Extract the (X, Y) coordinate from the center of the cell holding the provided text.  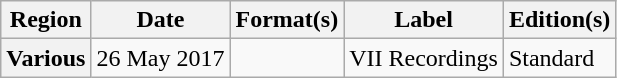
Various (46, 58)
Format(s) (287, 20)
Date (160, 20)
26 May 2017 (160, 58)
Standard (559, 58)
VII Recordings (424, 58)
Label (424, 20)
Region (46, 20)
Edition(s) (559, 20)
